Extract the [X, Y] coordinate from the center of the cell holding the provided text.  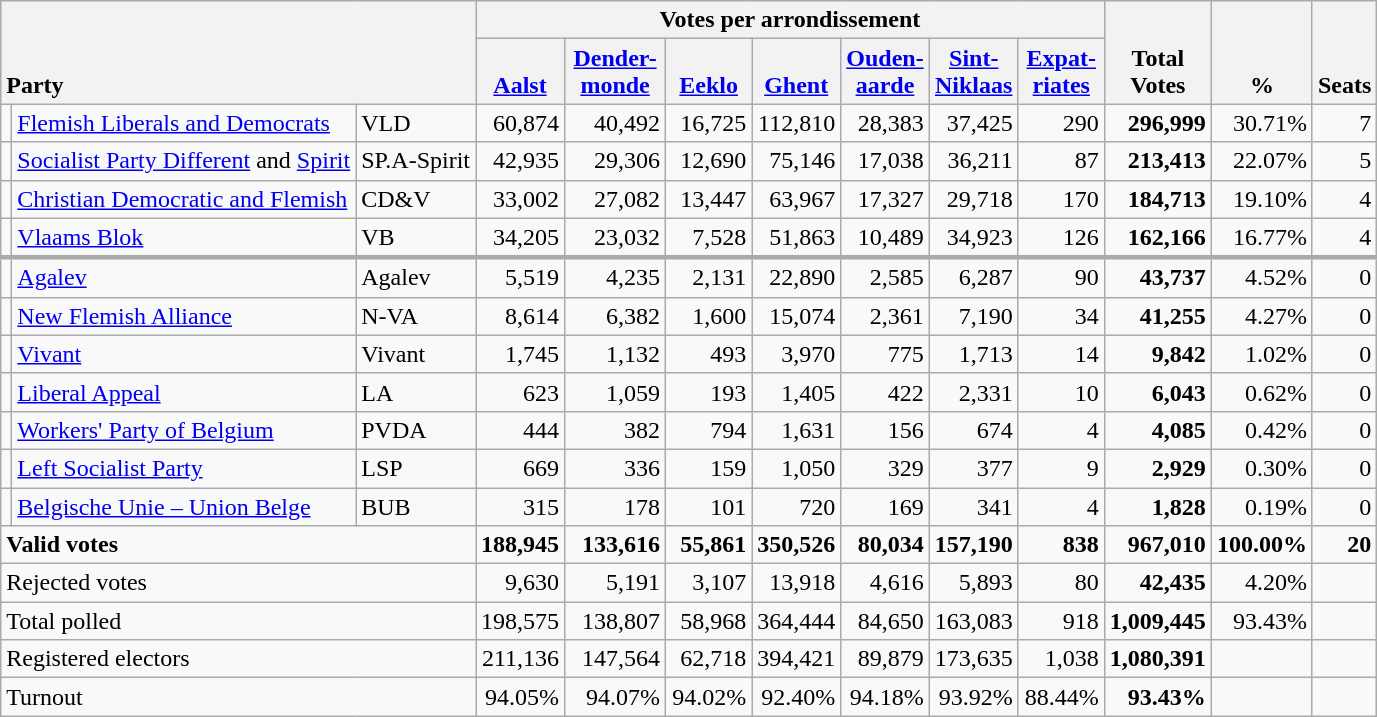
Christian Democratic and Flemish [184, 199]
211,136 [520, 659]
62,718 [709, 659]
LSP [416, 468]
147,564 [616, 659]
92.40% [796, 697]
4,616 [885, 583]
80,034 [885, 545]
Total polled [238, 621]
LA [416, 392]
133,616 [616, 545]
40,492 [616, 123]
15,074 [796, 316]
Vlaams Blok [184, 238]
0.30% [1262, 468]
7,190 [974, 316]
377 [974, 468]
350,526 [796, 545]
87 [1061, 161]
2,331 [974, 392]
42,935 [520, 161]
1.02% [1262, 354]
Valid votes [238, 545]
Ouden- aarde [885, 72]
84,650 [885, 621]
444 [520, 430]
29,718 [974, 199]
1,059 [616, 392]
51,863 [796, 238]
22.07% [1262, 161]
94.05% [520, 697]
43,737 [1158, 278]
Liberal Appeal [184, 392]
34 [1061, 316]
2,131 [709, 278]
42,435 [1158, 583]
794 [709, 430]
6,043 [1158, 392]
9,630 [520, 583]
157,190 [974, 545]
156 [885, 430]
9,842 [1158, 354]
75,146 [796, 161]
33,002 [520, 199]
16,725 [709, 123]
Total Votes [1158, 52]
1,405 [796, 392]
55,861 [709, 545]
1,050 [796, 468]
Flemish Liberals and Democrats [184, 123]
Party [238, 52]
1,038 [1061, 659]
100.00% [1262, 545]
3,970 [796, 354]
364,444 [796, 621]
394,421 [796, 659]
112,810 [796, 123]
29,306 [616, 161]
94.07% [616, 697]
34,205 [520, 238]
1,080,391 [1158, 659]
7,528 [709, 238]
37,425 [974, 123]
Expat- riates [1061, 72]
329 [885, 468]
CD&V [416, 199]
13,447 [709, 199]
674 [974, 430]
New Flemish Alliance [184, 316]
41,255 [1158, 316]
341 [974, 507]
34,923 [974, 238]
Left Socialist Party [184, 468]
2,929 [1158, 468]
VB [416, 238]
169 [885, 507]
290 [1061, 123]
93.92% [974, 697]
4,235 [616, 278]
63,967 [796, 199]
0.42% [1262, 430]
623 [520, 392]
1,631 [796, 430]
382 [616, 430]
10 [1061, 392]
5,191 [616, 583]
30.71% [1262, 123]
0.62% [1262, 392]
Dender- monde [616, 72]
23,032 [616, 238]
13,918 [796, 583]
720 [796, 507]
Votes per arrondissement [790, 20]
163,083 [974, 621]
VLD [416, 123]
Aalst [520, 72]
6,287 [974, 278]
4.52% [1262, 278]
1,828 [1158, 507]
296,999 [1158, 123]
17,327 [885, 199]
101 [709, 507]
4,085 [1158, 430]
5,893 [974, 583]
4.27% [1262, 316]
493 [709, 354]
BUB [416, 507]
5,519 [520, 278]
0.19% [1262, 507]
193 [709, 392]
Ghent [796, 72]
Rejected votes [238, 583]
12,690 [709, 161]
2,585 [885, 278]
4.20% [1262, 583]
28,383 [885, 123]
Socialist Party Different and Spirit [184, 161]
422 [885, 392]
775 [885, 354]
19.10% [1262, 199]
% [1262, 52]
90 [1061, 278]
126 [1061, 238]
58,968 [709, 621]
838 [1061, 545]
184,713 [1158, 199]
170 [1061, 199]
PVDA [416, 430]
1,009,445 [1158, 621]
94.02% [709, 697]
8,614 [520, 316]
967,010 [1158, 545]
1,600 [709, 316]
10,489 [885, 238]
22,890 [796, 278]
1,713 [974, 354]
162,166 [1158, 238]
14 [1061, 354]
9 [1061, 468]
SP.A-Spirit [416, 161]
88.44% [1061, 697]
Eeklo [709, 72]
16.77% [1262, 238]
17,038 [885, 161]
1,745 [520, 354]
89,879 [885, 659]
3,107 [709, 583]
669 [520, 468]
188,945 [520, 545]
336 [616, 468]
7 [1344, 123]
173,635 [974, 659]
Seats [1344, 52]
Registered electors [238, 659]
918 [1061, 621]
198,575 [520, 621]
Sint-Niklaas [974, 72]
315 [520, 507]
178 [616, 507]
2,361 [885, 316]
138,807 [616, 621]
Belgische Unie – Union Belge [184, 507]
20 [1344, 545]
36,211 [974, 161]
159 [709, 468]
94.18% [885, 697]
5 [1344, 161]
80 [1061, 583]
213,413 [1158, 161]
6,382 [616, 316]
60,874 [520, 123]
Turnout [238, 697]
27,082 [616, 199]
1,132 [616, 354]
Workers' Party of Belgium [184, 430]
N-VA [416, 316]
